From the cell containing the given text, extract its center point as [X, Y] coordinate. 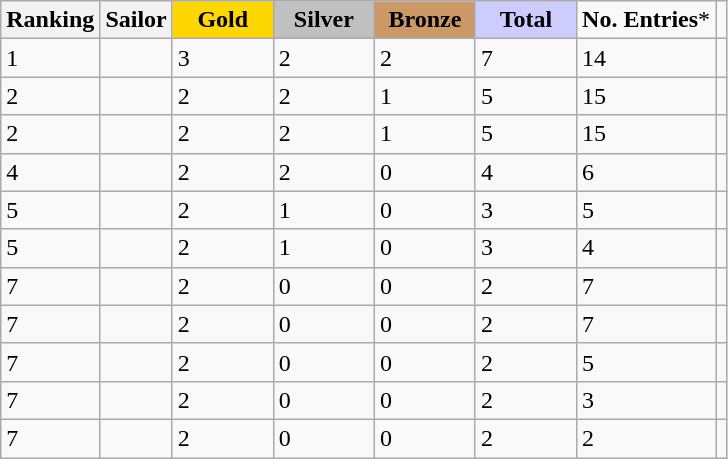
Total [526, 20]
6 [646, 172]
Sailor [136, 20]
Silver [324, 20]
Bronze [424, 20]
14 [646, 58]
Ranking [50, 20]
Gold [222, 20]
No. Entries* [646, 20]
